Provide the (x, y) coordinate of the cell's center where the given text is located.  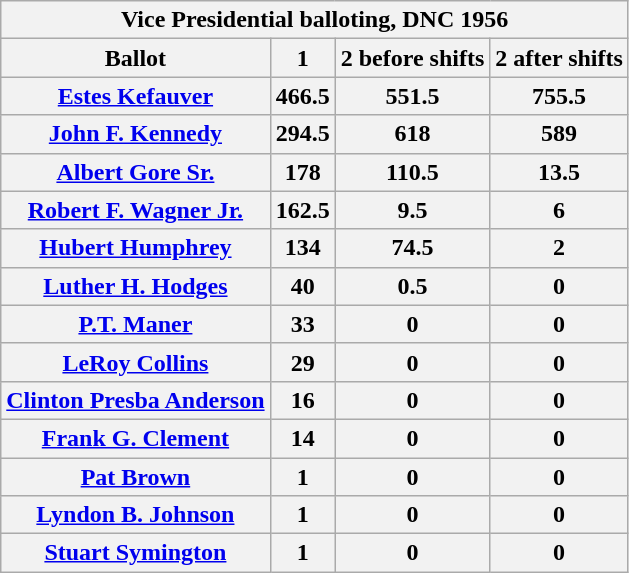
33 (302, 324)
P.T. Maner (136, 324)
162.5 (302, 210)
6 (560, 210)
2 after shifts (560, 58)
Frank G. Clement (136, 438)
40 (302, 286)
466.5 (302, 96)
9.5 (412, 210)
551.5 (412, 96)
74.5 (412, 248)
Luther H. Hodges (136, 286)
589 (560, 134)
Stuart Symington (136, 553)
LeRoy Collins (136, 362)
Pat Brown (136, 477)
Clinton Presba Anderson (136, 400)
618 (412, 134)
110.5 (412, 172)
16 (302, 400)
2 before shifts (412, 58)
Vice Presidential balloting, DNC 1956 (315, 20)
29 (302, 362)
0.5 (412, 286)
Robert F. Wagner Jr. (136, 210)
14 (302, 438)
Ballot (136, 58)
Estes Kefauver (136, 96)
178 (302, 172)
Albert Gore Sr. (136, 172)
755.5 (560, 96)
Hubert Humphrey (136, 248)
2 (560, 248)
John F. Kennedy (136, 134)
13.5 (560, 172)
294.5 (302, 134)
134 (302, 248)
Lyndon B. Johnson (136, 515)
